Search for the cell housing the specified text and yield its [x, y] center coordinate. 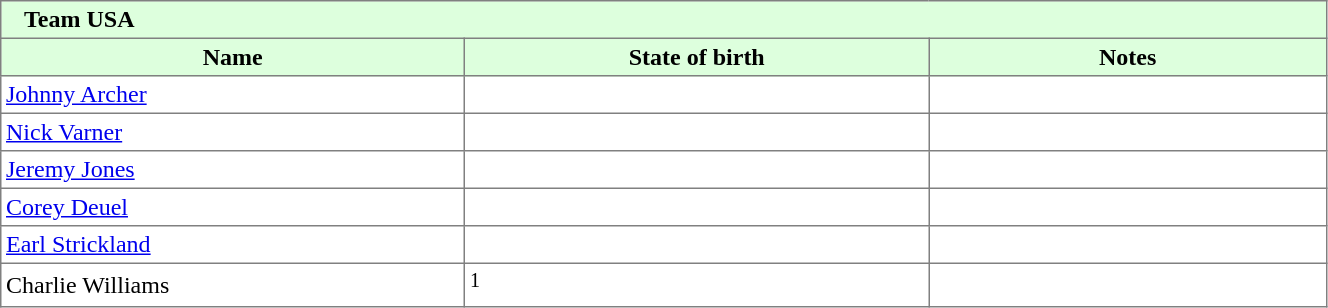
Nick Varner [233, 132]
1 [697, 285]
Team USA [664, 20]
Johnny Archer [233, 95]
Corey Deuel [233, 207]
State of birth [697, 57]
Earl Strickland [233, 245]
Name [233, 57]
Charlie Williams [233, 285]
Notes [1128, 57]
Jeremy Jones [233, 170]
